Identify which cell holds the provided text, then report its [x, y] central coordinate. 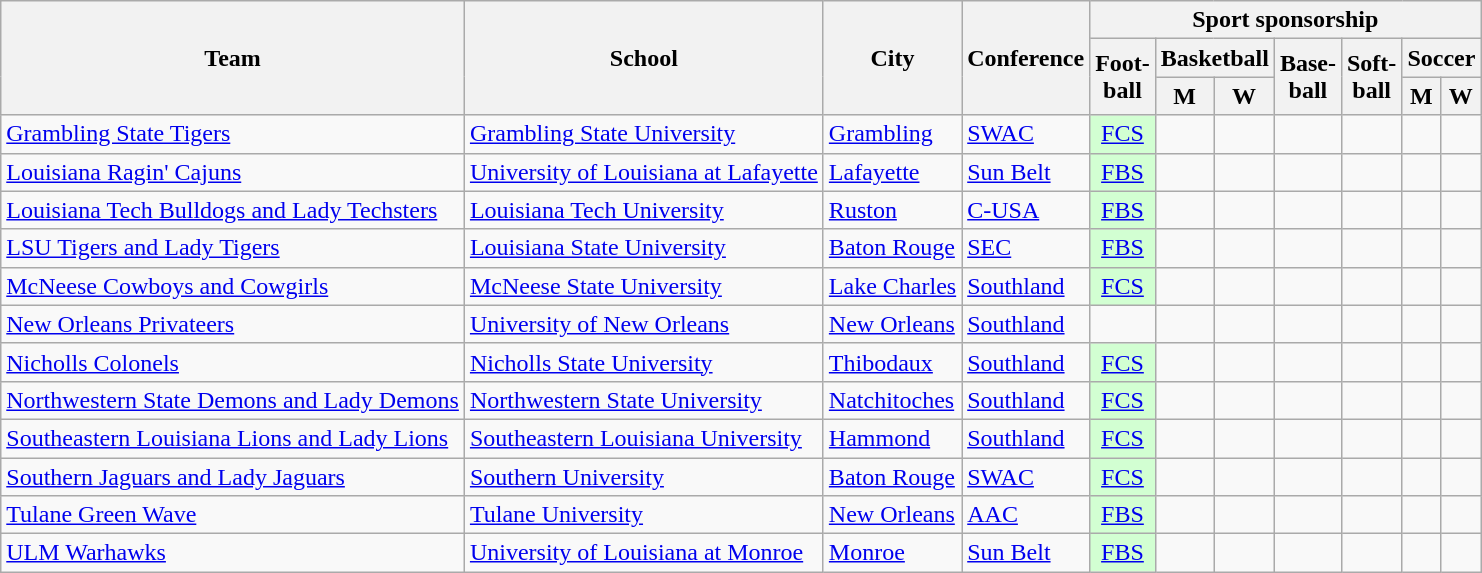
University of Louisiana at Lafayette [644, 172]
Southeastern Louisiana Lions and Lady Lions [233, 438]
ULM Warhawks [233, 553]
Southeastern Louisiana University [644, 438]
Lake Charles [892, 286]
Tulane Green Wave [233, 515]
C-USA [1026, 210]
Nicholls State University [644, 362]
LSU Tigers and Lady Tigers [233, 248]
Louisiana Ragin' Cajuns [233, 172]
School [644, 58]
Ruston [892, 210]
Conference [1026, 58]
Basketball [1214, 58]
City [892, 58]
Natchitoches [892, 400]
SEC [1026, 248]
Soccer [1442, 58]
Nicholls Colonels [233, 362]
Louisiana State University [644, 248]
Hammond [892, 438]
Team [233, 58]
Soft-ball [1371, 77]
Tulane University [644, 515]
Louisiana Tech Bulldogs and Lady Techsters [233, 210]
McNeese Cowboys and Cowgirls [233, 286]
Northwestern State Demons and Lady Demons [233, 400]
Grambling State University [644, 134]
Base-ball [1308, 77]
Thibodaux [892, 362]
Foot-ball [1123, 77]
University of New Orleans [644, 324]
AAC [1026, 515]
Louisiana Tech University [644, 210]
Southern University [644, 477]
Sport sponsorship [1286, 20]
Southern Jaguars and Lady Jaguars [233, 477]
Monroe [892, 553]
Lafayette [892, 172]
Northwestern State University [644, 400]
New Orleans Privateers [233, 324]
McNeese State University [644, 286]
Grambling State Tigers [233, 134]
University of Louisiana at Monroe [644, 553]
Grambling [892, 134]
